Capture the cell that displays the provided text and extract its [x, y] central coordinate. 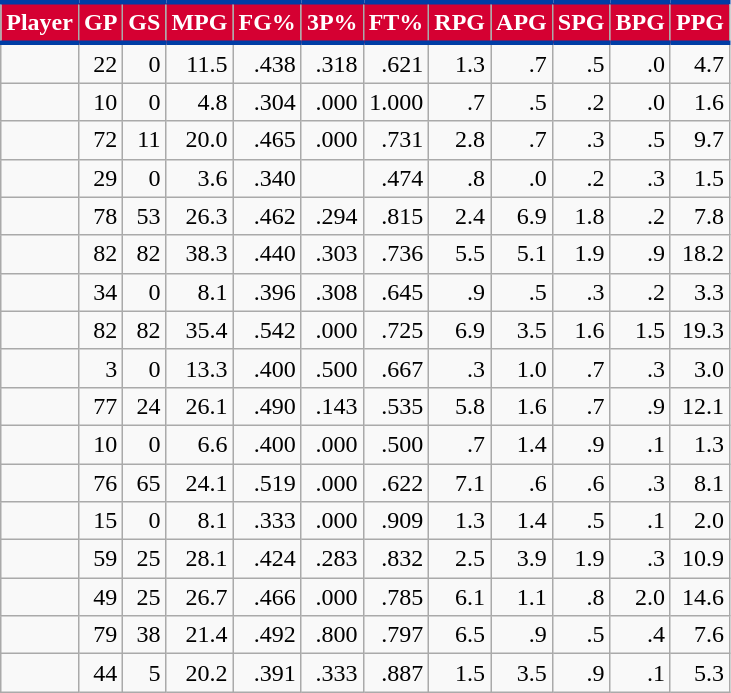
.303 [332, 254]
.887 [396, 673]
26.1 [200, 406]
.832 [396, 559]
3.6 [200, 178]
3P% [332, 22]
29 [100, 178]
.815 [396, 216]
15 [100, 521]
53 [144, 216]
.800 [332, 635]
20.2 [200, 673]
Player [40, 22]
77 [100, 406]
5 [144, 673]
.519 [267, 483]
.294 [332, 216]
1.8 [581, 216]
11.5 [200, 63]
.492 [267, 635]
RPG [460, 22]
.391 [267, 673]
3.3 [700, 292]
.465 [267, 140]
65 [144, 483]
PPG [700, 22]
.462 [267, 216]
24 [144, 406]
.542 [267, 330]
2.5 [460, 559]
5.5 [460, 254]
6.5 [460, 635]
28.1 [200, 559]
20.0 [200, 140]
.736 [396, 254]
4.7 [700, 63]
7.6 [700, 635]
35.4 [200, 330]
14.6 [700, 597]
26.7 [200, 597]
.340 [267, 178]
.283 [332, 559]
APG [522, 22]
.4 [640, 635]
5.3 [700, 673]
.731 [396, 140]
49 [100, 597]
.725 [396, 330]
5.1 [522, 254]
26.3 [200, 216]
.621 [396, 63]
11 [144, 140]
34 [100, 292]
GS [144, 22]
.143 [332, 406]
.667 [396, 368]
.535 [396, 406]
1.000 [396, 102]
72 [100, 140]
MPG [200, 22]
.438 [267, 63]
.466 [267, 597]
59 [100, 559]
79 [100, 635]
FT% [396, 22]
.909 [396, 521]
9.7 [700, 140]
1.1 [522, 597]
.318 [332, 63]
.308 [332, 292]
7.8 [700, 216]
6.1 [460, 597]
.490 [267, 406]
12.1 [700, 406]
.622 [396, 483]
.396 [267, 292]
76 [100, 483]
3.0 [700, 368]
1.0 [522, 368]
5.8 [460, 406]
FG% [267, 22]
21.4 [200, 635]
.645 [396, 292]
3 [100, 368]
38.3 [200, 254]
18.2 [700, 254]
SPG [581, 22]
2.4 [460, 216]
38 [144, 635]
13.3 [200, 368]
.424 [267, 559]
4.8 [200, 102]
.440 [267, 254]
.797 [396, 635]
BPG [640, 22]
19.3 [700, 330]
78 [100, 216]
10.9 [700, 559]
.474 [396, 178]
.785 [396, 597]
3.9 [522, 559]
6.6 [200, 444]
7.1 [460, 483]
44 [100, 673]
22 [100, 63]
2.8 [460, 140]
24.1 [200, 483]
.304 [267, 102]
GP [100, 22]
